From the cell containing the given text, extract its center point as (x, y) coordinate. 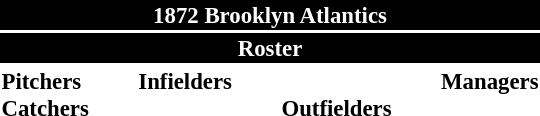
Roster (270, 48)
1872 Brooklyn Atlantics (270, 15)
